Scan for the cell matching the given text and deliver its (X, Y) coordinate at center. 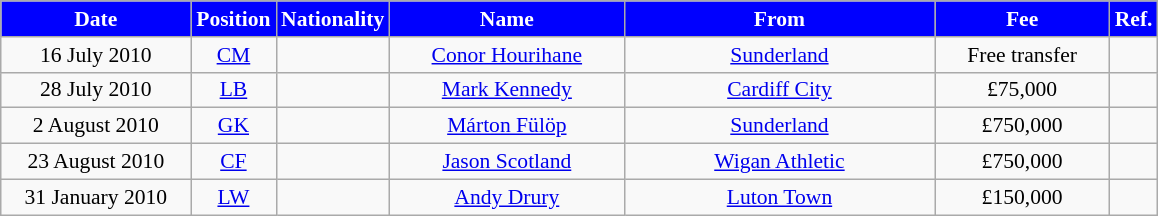
From (779, 19)
16 July 2010 (96, 55)
Conor Hourihane (506, 55)
LB (234, 90)
Márton Fülöp (506, 126)
Nationality (332, 19)
2 August 2010 (96, 126)
£150,000 (1022, 197)
Ref. (1134, 19)
Position (234, 19)
GK (234, 126)
LW (234, 197)
31 January 2010 (96, 197)
Fee (1022, 19)
Wigan Athletic (779, 162)
CF (234, 162)
Jason Scotland (506, 162)
£75,000 (1022, 90)
Luton Town (779, 197)
Name (506, 19)
Free transfer (1022, 55)
Cardiff City (779, 90)
23 August 2010 (96, 162)
Date (96, 19)
Andy Drury (506, 197)
CM (234, 55)
28 July 2010 (96, 90)
Mark Kennedy (506, 90)
